Find where the given text appears and provide that cell's center as [x, y] coordinate. 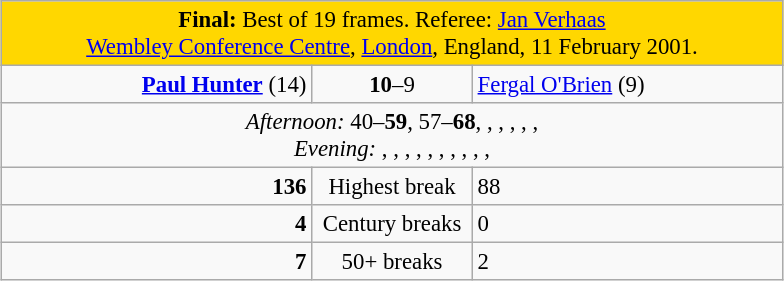
2 [628, 262]
Highest break [392, 187]
4 [156, 224]
Paul Hunter (14) [156, 85]
Fergal O'Brien (9) [628, 85]
0 [628, 224]
88 [628, 187]
7 [156, 262]
50+ breaks [392, 262]
10–9 [392, 85]
136 [156, 187]
Century breaks [392, 224]
Afternoon: 40–59, 57–68, , , , , , Evening: , , , , , , , , , , [392, 136]
Final: Best of 19 frames. Referee: Jan VerhaasWembley Conference Centre, London, England, 11 February 2001. [392, 34]
